Locate the cell with the specified text and output its [X, Y] center coordinate. 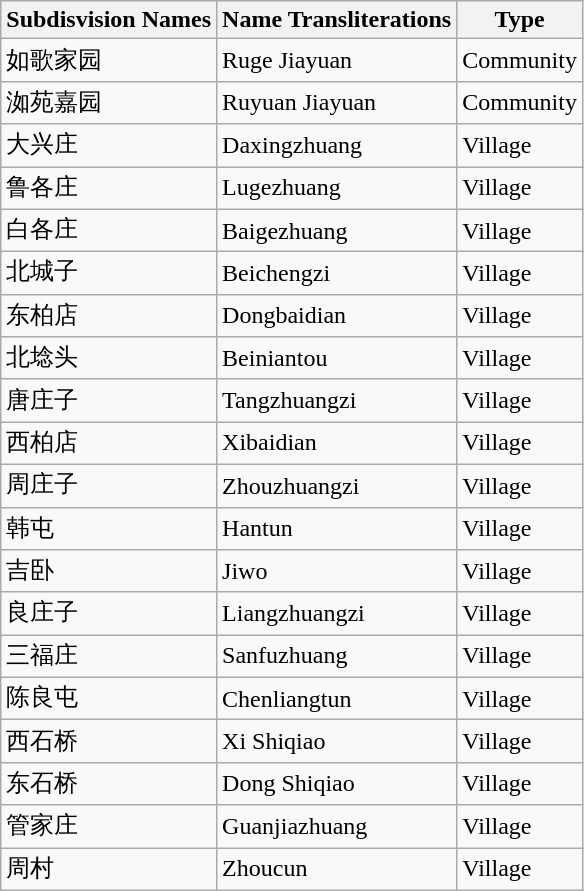
大兴庄 [109, 146]
洳苑嘉园 [109, 102]
白各庄 [109, 230]
西柏店 [109, 444]
Tangzhuangzi [337, 400]
Type [520, 20]
北城子 [109, 274]
吉卧 [109, 572]
如歌家园 [109, 60]
东石桥 [109, 784]
Xibaidian [337, 444]
韩屯 [109, 528]
Hantun [337, 528]
Ruge Jiayuan [337, 60]
陈良屯 [109, 698]
Xi Shiqiao [337, 742]
Beichengzi [337, 274]
Name Transliterations [337, 20]
唐庄子 [109, 400]
Guanjiazhuang [337, 826]
Beiniantou [337, 358]
周村 [109, 870]
Liangzhuangzi [337, 614]
管家庄 [109, 826]
北埝头 [109, 358]
西石桥 [109, 742]
Zhouzhuangzi [337, 486]
Lugezhuang [337, 188]
Dong Shiqiao [337, 784]
Zhoucun [337, 870]
东柏店 [109, 316]
Ruyuan Jiayuan [337, 102]
Dongbaidian [337, 316]
Chenliangtun [337, 698]
良庄子 [109, 614]
周庄子 [109, 486]
Jiwo [337, 572]
Subdisvision Names [109, 20]
Daxingzhuang [337, 146]
鲁各庄 [109, 188]
Sanfuzhuang [337, 656]
Baigezhuang [337, 230]
三福庄 [109, 656]
